Pinpoint the cell where the given text exists, returning its (x, y) midpoint coordinate. 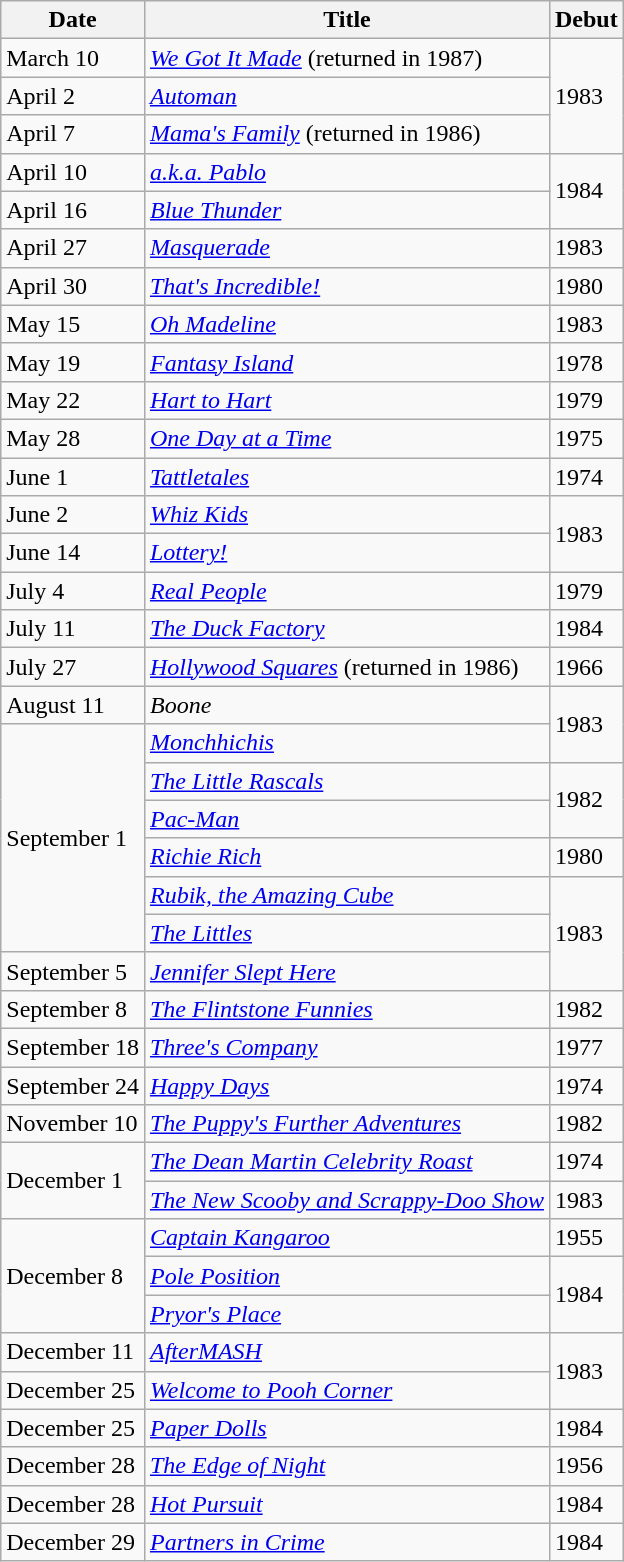
Monchhichis (346, 743)
1955 (586, 1238)
September 5 (73, 971)
May 22 (73, 400)
Pryor's Place (346, 1314)
August 11 (73, 705)
Automan (346, 96)
September 1 (73, 838)
Hollywood Squares (returned in 1986) (346, 667)
Real People (346, 591)
April 30 (73, 286)
April 2 (73, 96)
April 10 (73, 172)
June 2 (73, 515)
Rubik, the Amazing Cube (346, 895)
The Edge of Night (346, 1466)
June 14 (73, 553)
Happy Days (346, 1085)
September 18 (73, 1047)
Welcome to Pooh Corner (346, 1390)
December 29 (73, 1542)
July 27 (73, 667)
Hart to Hart (346, 400)
Partners in Crime (346, 1542)
Tattletales (346, 477)
Hot Pursuit (346, 1504)
AfterMASH (346, 1352)
1975 (586, 438)
One Day at a Time (346, 438)
May 19 (73, 362)
September 8 (73, 1009)
Fantasy Island (346, 362)
1978 (586, 362)
The Little Rascals (346, 781)
June 1 (73, 477)
The Duck Factory (346, 629)
Lottery! (346, 553)
Debut (586, 20)
November 10 (73, 1124)
December 1 (73, 1181)
Captain Kangaroo (346, 1238)
Jennifer Slept Here (346, 971)
Richie Rich (346, 857)
July 4 (73, 591)
1966 (586, 667)
May 28 (73, 438)
The Puppy's Further Adventures (346, 1124)
September 24 (73, 1085)
a.k.a. Pablo (346, 172)
May 15 (73, 324)
Three's Company (346, 1047)
That's Incredible! (346, 286)
Date (73, 20)
Boone (346, 705)
1956 (586, 1466)
April 7 (73, 134)
The Dean Martin Celebrity Roast (346, 1162)
Whiz Kids (346, 515)
Paper Dolls (346, 1428)
Pole Position (346, 1276)
April 16 (73, 210)
The Flintstone Funnies (346, 1009)
Mama's Family (returned in 1986) (346, 134)
March 10 (73, 58)
1977 (586, 1047)
Oh Madeline (346, 324)
December 11 (73, 1352)
Masquerade (346, 248)
Pac-Man (346, 819)
Title (346, 20)
The New Scooby and Scrappy-Doo Show (346, 1200)
April 27 (73, 248)
December 8 (73, 1276)
July 11 (73, 629)
We Got It Made (returned in 1987) (346, 58)
The Littles (346, 933)
Blue Thunder (346, 210)
